From the cell containing the given text, extract its center point as [X, Y] coordinate. 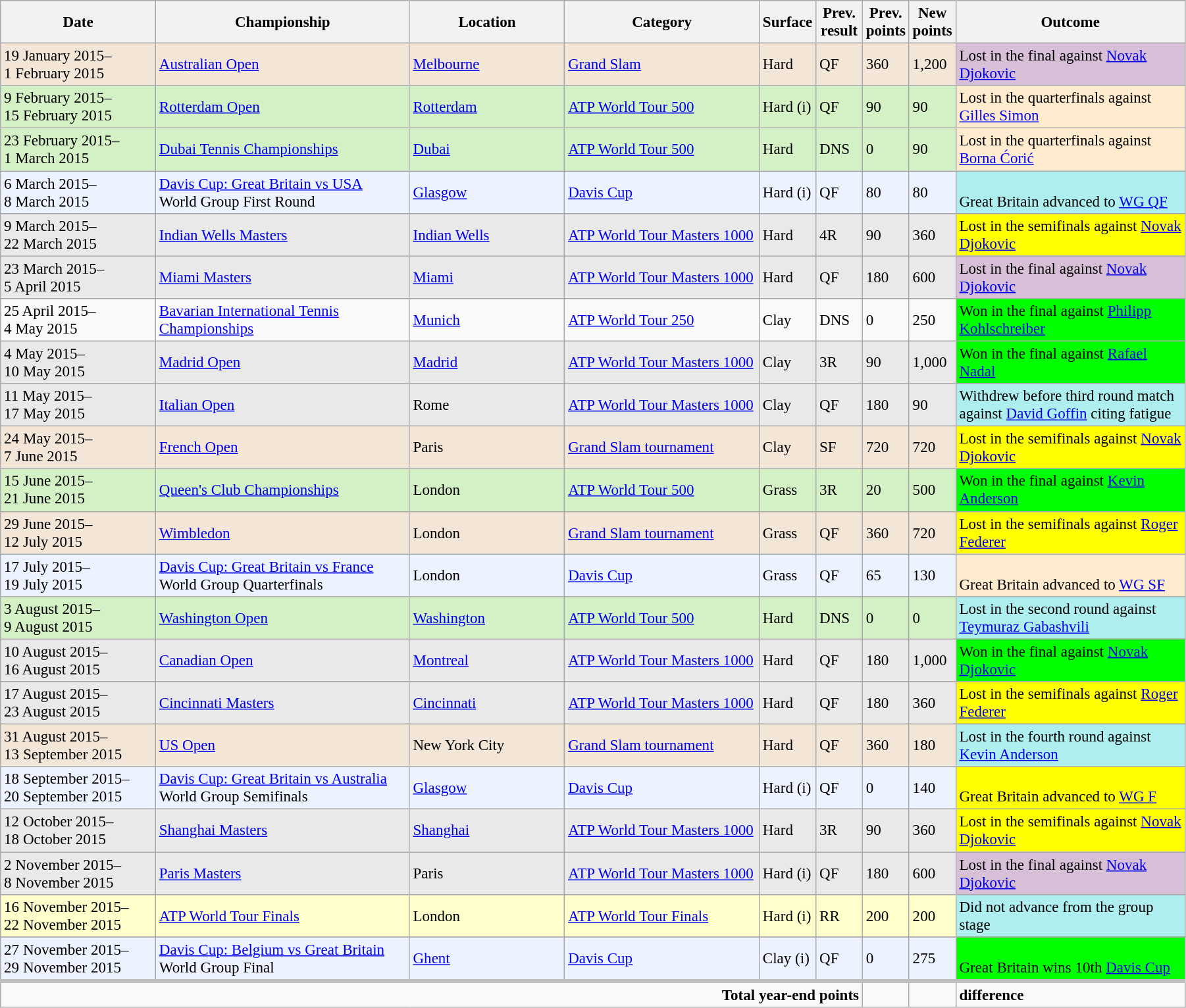
Clay (i) [788, 959]
Washington Open [282, 618]
Davis Cup: Belgium vs Great BritainWorld Group Final [282, 959]
Wimbledon [282, 533]
140 [932, 788]
Davis Cup: Great Britain vs FranceWorld Group Quarterfinals [282, 575]
Madrid [487, 363]
New points [932, 22]
1,200 [932, 64]
Shanghai Masters [282, 830]
Great Britain advanced to WG F [1070, 788]
US Open [282, 746]
Won in the final against Rafael Nadal [1070, 363]
Paris Masters [282, 874]
Ghent [487, 959]
20 [886, 491]
Grand Slam [662, 64]
Rome [487, 405]
Montreal [487, 661]
250 [932, 320]
Won in the final against Kevin Anderson [1070, 491]
Munich [487, 320]
Great Britain advanced to WG SF [1070, 575]
Great Britain advanced to WG QF [1070, 192]
Indian Wells [487, 236]
Shanghai [487, 830]
Won in the final against Philipp Kohlschreiber [1070, 320]
Dubai [487, 150]
Lost in the quarterfinals against Borna Ćorić [1070, 150]
Date [78, 22]
Indian Wells Masters [282, 236]
Washington [487, 618]
65 [886, 575]
Great Britain wins 10th Davis Cup [1070, 959]
16 November 2015–22 November 2015 [78, 916]
15 June 2015–21 June 2015 [78, 491]
Surface [788, 22]
Melbourne [487, 64]
Miami [487, 278]
Did not advance from the group stage [1070, 916]
Davis Cup: Great Britain vs AustraliaWorld Group Semifinals [282, 788]
Total year-end points [432, 994]
Madrid Open [282, 363]
29 June 2015–12 July 2015 [78, 533]
24 May 2015–7 June 2015 [78, 447]
27 November 2015–29 November 2015 [78, 959]
Davis Cup: Great Britain vs USAWorld Group First Round [282, 192]
Category [662, 22]
Dubai Tennis Championships [282, 150]
Rotterdam Open [282, 107]
Italian Open [282, 405]
Rotterdam [487, 107]
12 October 2015–18 October 2015 [78, 830]
4R [840, 236]
6 March 2015–8 March 2015 [78, 192]
Miami Masters [282, 278]
Outcome [1070, 22]
Lost in the fourth round against Kevin Anderson [1070, 746]
Prev. result [840, 22]
Lost in the quarterfinals against Gilles Simon [1070, 107]
difference [1070, 994]
Prev. points [886, 22]
11 May 2015–17 May 2015 [78, 405]
23 March 2015–5 April 2015 [78, 278]
19 January 2015–1 February 2015 [78, 64]
4 May 2015–10 May 2015 [78, 363]
17 July 2015–19 July 2015 [78, 575]
3 August 2015–9 August 2015 [78, 618]
Cincinnati Masters [282, 703]
17 August 2015–23 August 2015 [78, 703]
RR [840, 916]
2 November 2015–8 November 2015 [78, 874]
Cincinnati [487, 703]
10 August 2015–16 August 2015 [78, 661]
Queen's Club Championships [282, 491]
Australian Open [282, 64]
Bavarian International Tennis Championships [282, 320]
31 August 2015–13 September 2015 [78, 746]
9 March 2015–22 March 2015 [78, 236]
23 February 2015–1 March 2015 [78, 150]
Location [487, 22]
French Open [282, 447]
Lost in the second round against Teymuraz Gabashvili [1070, 618]
Championship [282, 22]
Canadian Open [282, 661]
500 [932, 491]
18 September 2015–20 September 2015 [78, 788]
New York City [487, 746]
130 [932, 575]
25 April 2015–4 May 2015 [78, 320]
Withdrew before third round match against David Goffin citing fatigue [1070, 405]
SF [840, 447]
9 February 2015–15 February 2015 [78, 107]
ATP World Tour 250 [662, 320]
275 [932, 959]
Won in the final against Novak Djokovic [1070, 661]
